Identify which cell holds the provided text, then report its [x, y] central coordinate. 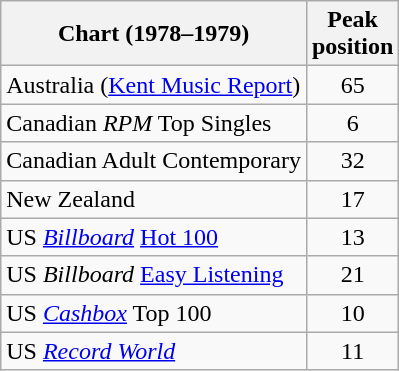
Australia (Kent Music Report) [154, 85]
6 [352, 123]
13 [352, 237]
Canadian Adult Contemporary [154, 161]
21 [352, 275]
17 [352, 199]
65 [352, 85]
US Billboard Hot 100 [154, 237]
US Cashbox Top 100 [154, 313]
US Record World [154, 351]
New Zealand [154, 199]
Canadian RPM Top Singles [154, 123]
32 [352, 161]
Chart (1978–1979) [154, 34]
10 [352, 313]
US Billboard Easy Listening [154, 275]
Peakposition [352, 34]
11 [352, 351]
